Detect which cell encompasses the target text, then output its (X, Y) center coordinate. 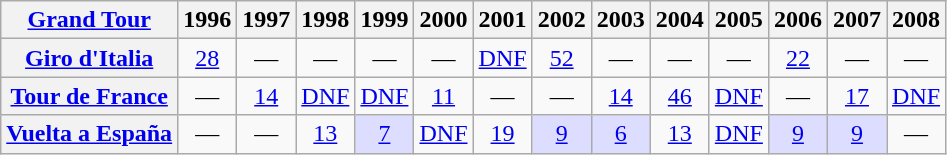
2002 (562, 20)
2008 (916, 20)
Tour de France (90, 96)
2003 (620, 20)
2005 (738, 20)
Giro d'Italia (90, 58)
2007 (856, 20)
2006 (798, 20)
1998 (326, 20)
11 (444, 96)
28 (208, 58)
22 (798, 58)
Vuelta a España (90, 134)
19 (502, 134)
17 (856, 96)
2004 (680, 20)
1997 (266, 20)
46 (680, 96)
52 (562, 58)
7 (384, 134)
2001 (502, 20)
Grand Tour (90, 20)
1999 (384, 20)
1996 (208, 20)
6 (620, 134)
2000 (444, 20)
